Identify which cell holds the provided text, then report its (X, Y) central coordinate. 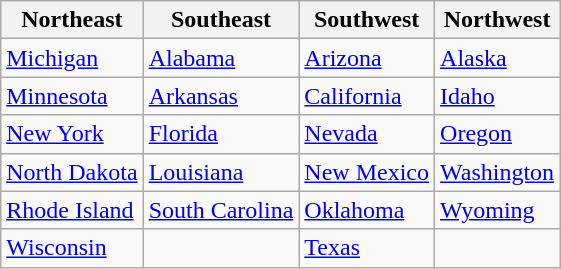
Idaho (498, 96)
Texas (367, 248)
Southwest (367, 20)
North Dakota (72, 172)
Northwest (498, 20)
Southeast (221, 20)
Nevada (367, 134)
Alabama (221, 58)
Florida (221, 134)
Wisconsin (72, 248)
Louisiana (221, 172)
Arizona (367, 58)
New York (72, 134)
Minnesota (72, 96)
Rhode Island (72, 210)
New Mexico (367, 172)
Oklahoma (367, 210)
Arkansas (221, 96)
Northeast (72, 20)
Alaska (498, 58)
South Carolina (221, 210)
Wyoming (498, 210)
Washington (498, 172)
Oregon (498, 134)
Michigan (72, 58)
California (367, 96)
